Scan for the cell matching the given text and deliver its (x, y) coordinate at center. 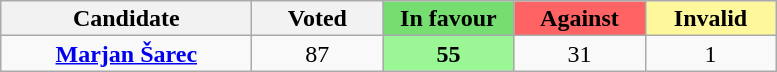
31 (580, 54)
Invalid (710, 18)
55 (448, 54)
Candidate (126, 18)
87 (318, 54)
In favour (448, 18)
Voted (318, 18)
1 (710, 54)
Against (580, 18)
Marjan Šarec (126, 54)
